Output the [X, Y] coordinate of the center of the cell containing the given text.  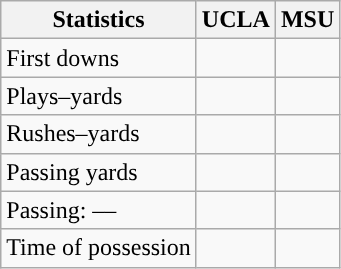
UCLA [236, 20]
First downs [99, 58]
Statistics [99, 20]
MSU [307, 20]
Time of possession [99, 248]
Rushes–yards [99, 134]
Passing yards [99, 172]
Passing: –– [99, 210]
Plays–yards [99, 96]
